Search for the cell housing the specified text and yield its [x, y] center coordinate. 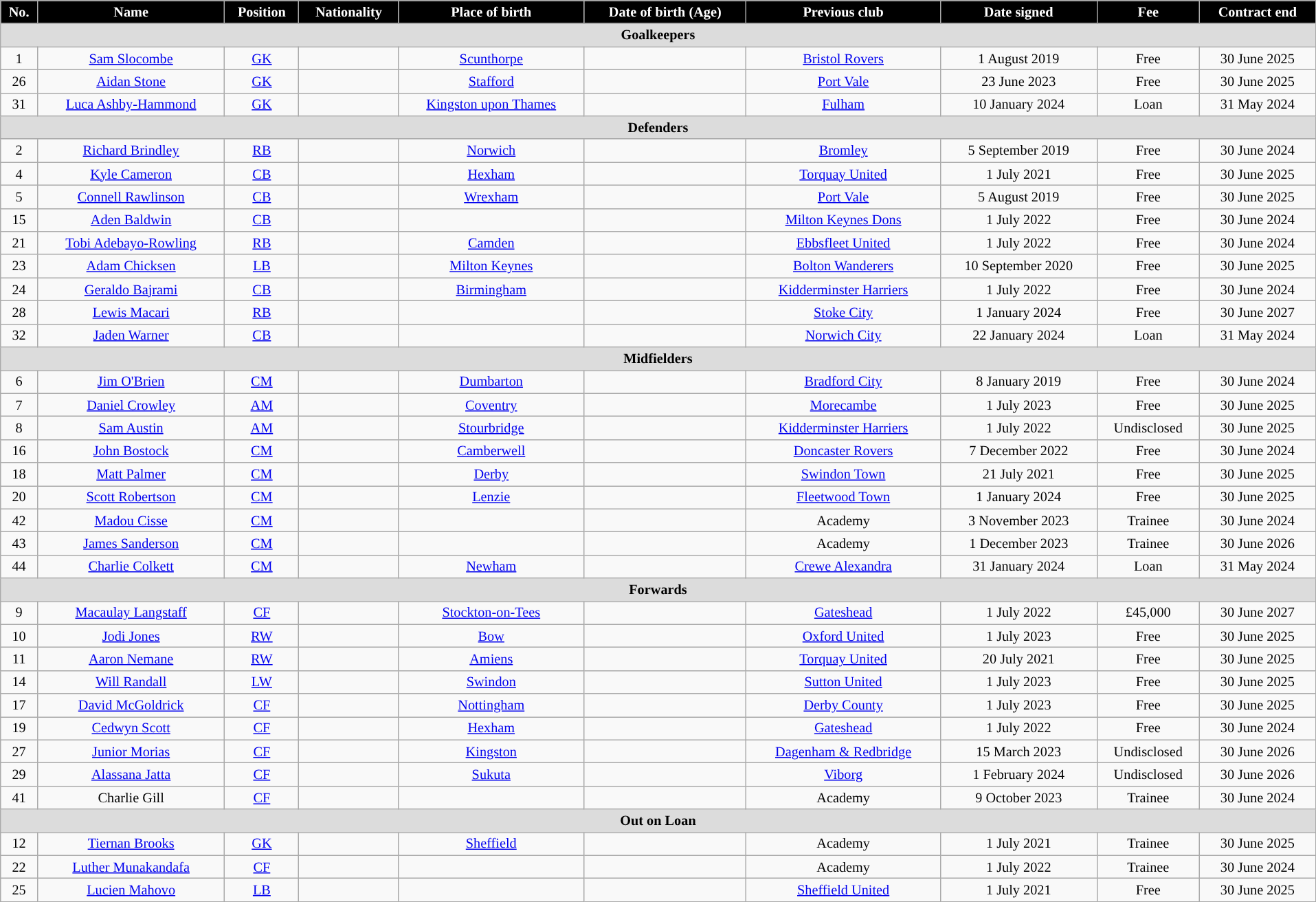
Derby [491, 474]
10 January 2024 [1018, 104]
27 [19, 751]
21 July 2021 [1018, 474]
21 [19, 243]
Dagenham & Redbridge [844, 751]
Sam Slocombe [131, 58]
Nationality [349, 12]
Newham [491, 566]
Milton Keynes Dons [844, 220]
Camberwell [491, 451]
David McGoldrick [131, 705]
Lenzie [491, 497]
2 [19, 151]
16 [19, 451]
9 October 2023 [1018, 797]
11 [19, 659]
Jim O'Brien [131, 382]
7 [19, 405]
Bow [491, 636]
Madou Cisse [131, 520]
Charlie Gill [131, 797]
Fee [1148, 12]
14 [19, 682]
7 December 2022 [1018, 451]
Daniel Crowley [131, 405]
Forwards [658, 589]
Morecambe [844, 405]
Position [262, 12]
44 [19, 566]
Sutton United [844, 682]
Date signed [1018, 12]
43 [19, 543]
Swindon Town [844, 474]
Camden [491, 243]
Derby County [844, 705]
Sukuta [491, 774]
15 [19, 220]
Norwich City [844, 335]
Sheffield [491, 844]
20 [19, 497]
Luca Ashby-Hammond [131, 104]
Connell Rawlinson [131, 197]
Charlie Colkett [131, 566]
26 [19, 81]
15 March 2023 [1018, 751]
8 [19, 428]
Macaulay Langstaff [131, 613]
9 [19, 613]
Milton Keynes [491, 266]
Norwich [491, 151]
23 June 2023 [1018, 81]
10 [19, 636]
Bradford City [844, 382]
23 [19, 266]
42 [19, 520]
31 [19, 104]
£45,000 [1148, 613]
Dumbarton [491, 382]
Wrexham [491, 197]
Tiernan Brooks [131, 844]
Geraldo Bajrami [131, 289]
Doncaster Rovers [844, 451]
John Bostock [131, 451]
Adam Chicksen [131, 266]
8 January 2019 [1018, 382]
Scunthorpe [491, 58]
Crewe Alexandra [844, 566]
1 August 2019 [1018, 58]
28 [19, 312]
31 January 2024 [1018, 566]
24 [19, 289]
Lewis Macari [131, 312]
Stoke City [844, 312]
Stourbridge [491, 428]
James Sanderson [131, 543]
Defenders [658, 127]
Kingston [491, 751]
12 [19, 844]
Bromley [844, 151]
29 [19, 774]
5 August 2019 [1018, 197]
Coventry [491, 405]
22 [19, 867]
3 November 2023 [1018, 520]
Bristol Rovers [844, 58]
Swindon [491, 682]
Tobi Adebayo-Rowling [131, 243]
Goalkeepers [658, 35]
Name [131, 12]
6 [19, 382]
Stockton-on-Tees [491, 613]
Date of birth (Age) [665, 12]
Lucien Mahovo [131, 890]
1 [19, 58]
Luther Munakandafa [131, 867]
32 [19, 335]
Fulham [844, 104]
17 [19, 705]
41 [19, 797]
No. [19, 12]
Birmingham [491, 289]
Aden Baldwin [131, 220]
Ebbsfleet United [844, 243]
LW [262, 682]
4 [19, 174]
Scott Robertson [131, 497]
Kyle Cameron [131, 174]
19 [19, 728]
Kingston upon Thames [491, 104]
Stafford [491, 81]
Viborg [844, 774]
Aaron Nemane [131, 659]
Cedwyn Scott [131, 728]
5 [19, 197]
Junior Morias [131, 751]
Will Randall [131, 682]
Sam Austin [131, 428]
Bolton Wanderers [844, 266]
5 September 2019 [1018, 151]
25 [19, 890]
Jaden Warner [131, 335]
22 January 2024 [1018, 335]
Previous club [844, 12]
20 July 2021 [1018, 659]
Matt Palmer [131, 474]
Oxford United [844, 636]
10 September 2020 [1018, 266]
1 December 2023 [1018, 543]
Jodi Jones [131, 636]
Out on Loan [658, 821]
18 [19, 474]
Richard Brindley [131, 151]
Nottingham [491, 705]
Sheffield United [844, 890]
Amiens [491, 659]
1 February 2024 [1018, 774]
Contract end [1258, 12]
Place of birth [491, 12]
Fleetwood Town [844, 497]
Aidan Stone [131, 81]
Midfielders [658, 358]
Alassana Jatta [131, 774]
